Find where the given text appears and provide that cell's center as [x, y] coordinate. 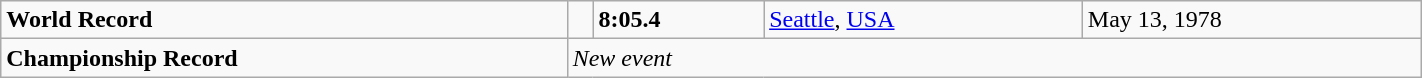
May 13, 1978 [1252, 20]
8:05.4 [678, 20]
Seattle, USA [924, 20]
World Record [284, 20]
Championship Record [284, 58]
New event [994, 58]
